Detect which cell encompasses the target text, then output its [X, Y] center coordinate. 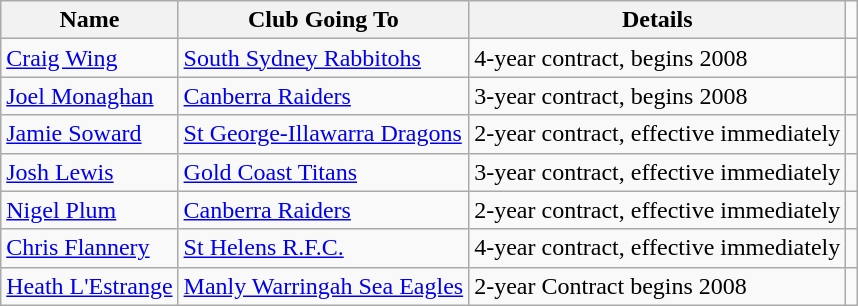
Joel Monaghan [90, 96]
Details [658, 20]
3-year contract, effective immediately [658, 172]
2-year Contract begins 2008 [658, 286]
Heath L'Estrange [90, 286]
Chris Flannery [90, 248]
Manly Warringah Sea Eagles [324, 286]
St George-Illawarra Dragons [324, 134]
3-year contract, begins 2008 [658, 96]
South Sydney Rabbitohs [324, 58]
Josh Lewis [90, 172]
Gold Coast Titans [324, 172]
Jamie Soward [90, 134]
Craig Wing [90, 58]
Name [90, 20]
Club Going To [324, 20]
4-year contract, begins 2008 [658, 58]
Nigel Plum [90, 210]
St Helens R.F.C. [324, 248]
4-year contract, effective immediately [658, 248]
